Locate the cell with the specified text and output its (X, Y) center coordinate. 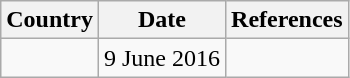
Country (50, 20)
9 June 2016 (162, 58)
References (288, 20)
Date (162, 20)
